Identify which cell holds the provided text, then report its (X, Y) central coordinate. 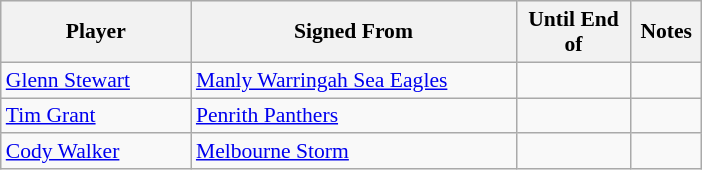
Signed From (354, 32)
Melbourne Storm (354, 152)
Penrith Panthers (354, 116)
Glenn Stewart (96, 80)
Tim Grant (96, 116)
Until End of (574, 32)
Manly Warringah Sea Eagles (354, 80)
Cody Walker (96, 152)
Notes (666, 32)
Player (96, 32)
